Pinpoint the cell where the given text exists, returning its [X, Y] midpoint coordinate. 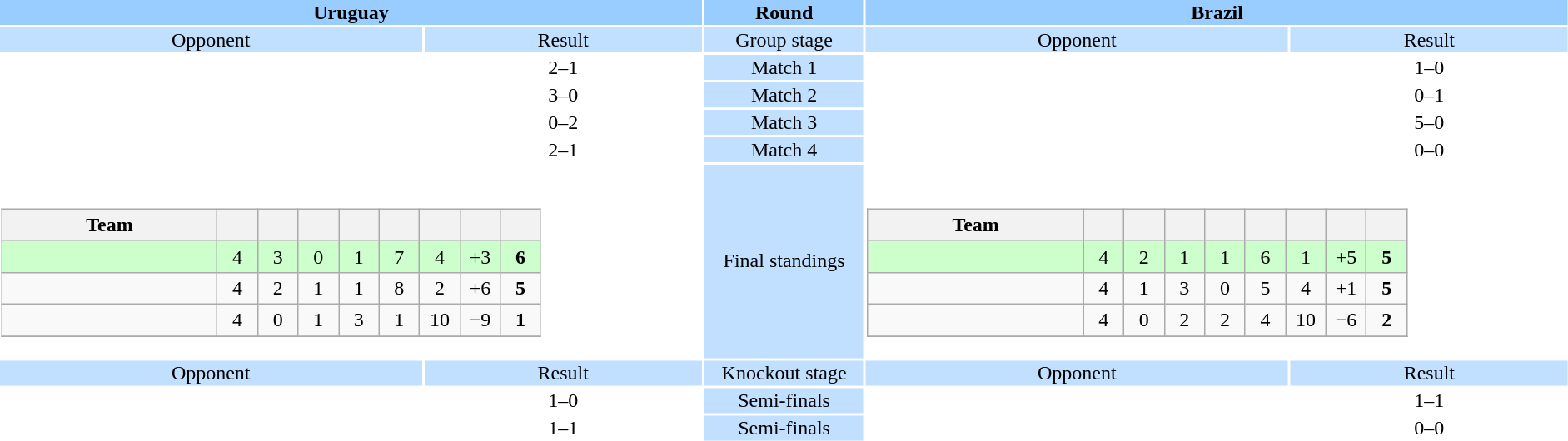
+3 [480, 256]
1–1 [563, 428]
−6 [1346, 320]
Match 3 [784, 122]
Team 4 2 1 1 6 1 +5 5 4 1 3 0 5 4 +1 5 4 0 2 2 4 10 −6 2 [1217, 261]
Uruguay [351, 12]
−9 [480, 320]
+1 [1346, 288]
0–2 [563, 122]
Final standings [784, 261]
+6 [480, 288]
Round [784, 12]
Match 4 [784, 150]
Match 2 [784, 95]
8 [400, 288]
3–0 [563, 95]
Match 1 [784, 67]
Brazil [1217, 12]
+5 [1346, 256]
Team 4 3 0 1 7 4 +3 6 4 2 1 1 8 2 +6 5 4 0 1 3 1 10 −9 1 [351, 261]
Knockout stage [784, 373]
7 [400, 256]
Group stage [784, 40]
1–0 [563, 400]
